From the cell containing the given text, extract its center point as (x, y) coordinate. 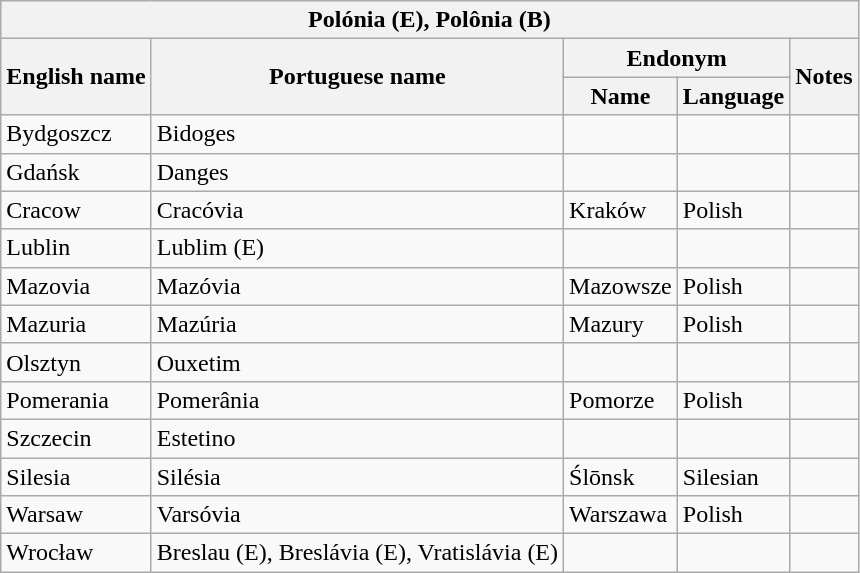
Danges (357, 172)
Bidoges (357, 134)
Olsztyn (76, 362)
Varsóvia (357, 515)
Szczecin (76, 438)
Endonym (677, 58)
Wrocław (76, 553)
Estetino (357, 438)
Mazúria (357, 324)
Name (621, 96)
Pomerânia (357, 400)
Mazury (621, 324)
Warszawa (621, 515)
Language (733, 96)
Mazowsze (621, 286)
Ouxetim (357, 362)
Silesia (76, 477)
Breslau (E), Breslávia (E), Vratislávia (E) (357, 553)
Pomorze (621, 400)
Notes (824, 77)
Gdańsk (76, 172)
Ślōnsk (621, 477)
Silésia (357, 477)
English name (76, 77)
Kraków (621, 210)
Mazuria (76, 324)
Polónia (E), Polônia (B) (430, 20)
Cracow (76, 210)
Lublim (E) (357, 248)
Mazovia (76, 286)
Portuguese name (357, 77)
Silesian (733, 477)
Warsaw (76, 515)
Cracóvia (357, 210)
Lublin (76, 248)
Bydgoszcz (76, 134)
Pomerania (76, 400)
Mazóvia (357, 286)
